Search for the cell housing the specified text and yield its (x, y) center coordinate. 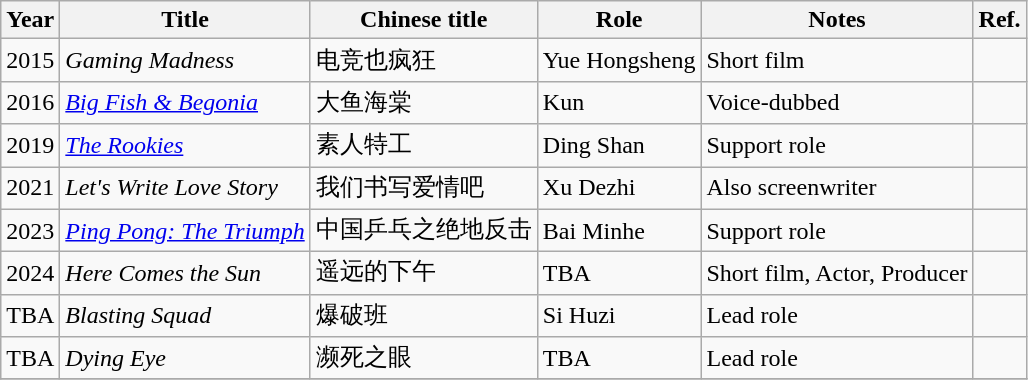
Title (185, 20)
Ref. (1000, 20)
Role (619, 20)
Kun (619, 102)
中国乒乓之绝地反击 (424, 230)
大鱼海棠 (424, 102)
Short film (837, 60)
Dying Eye (185, 358)
濒死之眼 (424, 358)
Short film, Actor, Producer (837, 274)
我们书写爱情吧 (424, 188)
爆破班 (424, 316)
Ding Shan (619, 146)
遥远的下午 (424, 274)
2019 (30, 146)
Here Comes the Sun (185, 274)
Year (30, 20)
Voice-dubbed (837, 102)
2021 (30, 188)
素人特工 (424, 146)
Big Fish & Begonia (185, 102)
Xu Dezhi (619, 188)
Ping Pong: The Triumph (185, 230)
Blasting Squad (185, 316)
2024 (30, 274)
Notes (837, 20)
2023 (30, 230)
2015 (30, 60)
Chinese title (424, 20)
The Rookies (185, 146)
2016 (30, 102)
Bai Minhe (619, 230)
电竞也疯狂 (424, 60)
Gaming Madness (185, 60)
Let's Write Love Story (185, 188)
Also screenwriter (837, 188)
Yue Hongsheng (619, 60)
Si Huzi (619, 316)
